Scan for the cell matching the given text and deliver its (x, y) coordinate at center. 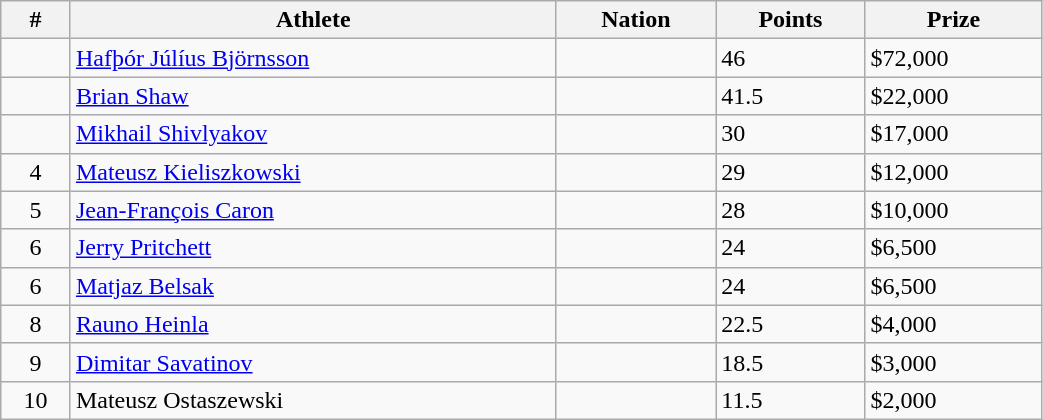
4 (36, 172)
Points (790, 20)
8 (36, 324)
Nation (636, 20)
Brian Shaw (313, 96)
Mateusz Ostaszewski (313, 400)
28 (790, 210)
$22,000 (954, 96)
Mateusz Kieliszkowski (313, 172)
5 (36, 210)
$72,000 (954, 58)
10 (36, 400)
# (36, 20)
$12,000 (954, 172)
$4,000 (954, 324)
Prize (954, 20)
Athlete (313, 20)
Hafþór Júlíus Björnsson (313, 58)
18.5 (790, 362)
Dimitar Savatinov (313, 362)
9 (36, 362)
30 (790, 134)
46 (790, 58)
Matjaz Belsak (313, 286)
Rauno Heinla (313, 324)
29 (790, 172)
$17,000 (954, 134)
Jean-François Caron (313, 210)
$3,000 (954, 362)
Mikhail Shivlyakov (313, 134)
Jerry Pritchett (313, 248)
$2,000 (954, 400)
$10,000 (954, 210)
22.5 (790, 324)
41.5 (790, 96)
11.5 (790, 400)
